For the text-containing cell, return its midpoint in (X, Y) coordinate format. 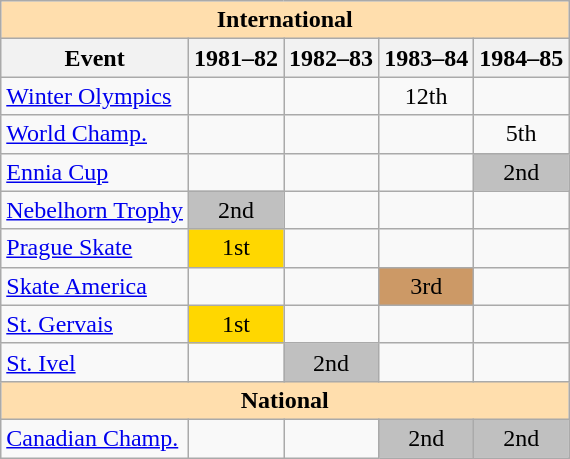
World Champ. (95, 134)
3rd (426, 286)
National (285, 400)
5th (522, 134)
Event (95, 58)
International (285, 20)
Nebelhorn Trophy (95, 210)
Skate America (95, 286)
Prague Skate (95, 248)
1983–84 (426, 58)
1984–85 (522, 58)
St. Ivel (95, 362)
1982–83 (332, 58)
1981–82 (236, 58)
Winter Olympics (95, 96)
12th (426, 96)
St. Gervais (95, 324)
Canadian Champ. (95, 438)
Ennia Cup (95, 172)
